Determine the [X, Y] coordinate at the center of the cell enclosing the given text.  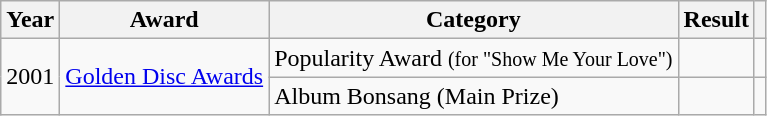
Popularity Award (for "Show Me Your Love") [474, 58]
Award [164, 20]
2001 [30, 77]
Result [716, 20]
Year [30, 20]
Golden Disc Awards [164, 77]
Category [474, 20]
Album Bonsang (Main Prize) [474, 96]
